Capture the cell that displays the provided text and extract its (x, y) central coordinate. 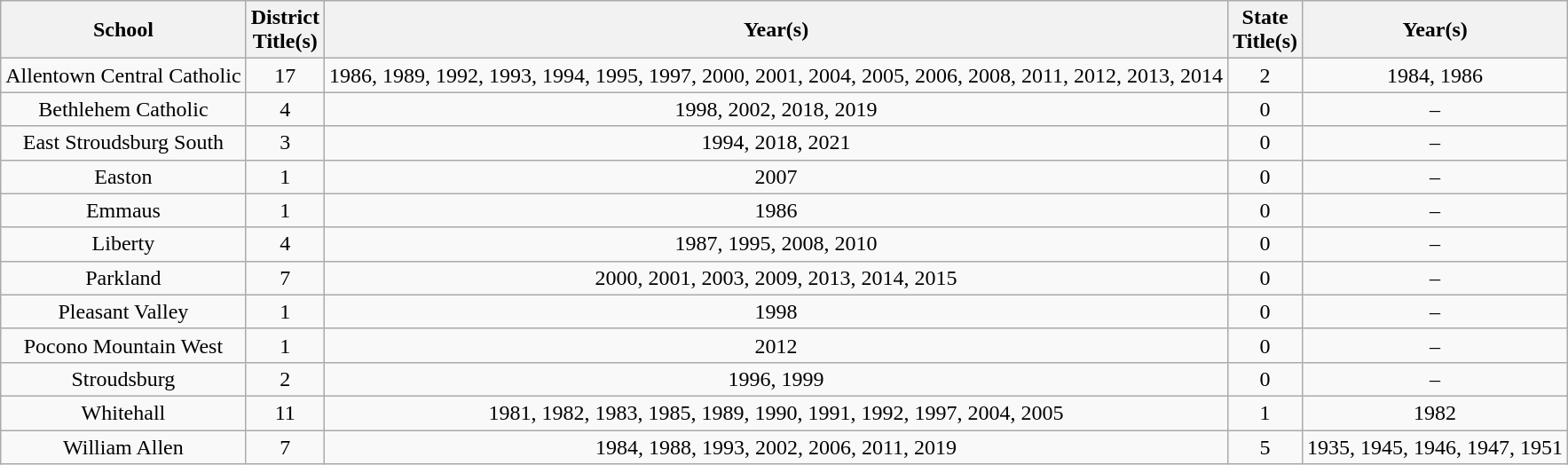
1998 (776, 311)
2012 (776, 345)
1998, 2002, 2018, 2019 (776, 109)
Easton (123, 177)
StateTitle(s) (1265, 30)
School (123, 30)
1994, 2018, 2021 (776, 143)
East Stroudsburg South (123, 143)
1996, 1999 (776, 379)
Pleasant Valley (123, 311)
Parkland (123, 278)
1981, 1982, 1983, 1985, 1989, 1990, 1991, 1992, 1997, 2004, 2005 (776, 413)
1986 (776, 210)
Pocono Mountain West (123, 345)
17 (285, 75)
1984, 1986 (1436, 75)
5 (1265, 446)
Stroudsburg (123, 379)
Emmaus (123, 210)
2000, 2001, 2003, 2009, 2013, 2014, 2015 (776, 278)
11 (285, 413)
1986, 1989, 1992, 1993, 1994, 1995, 1997, 2000, 2001, 2004, 2005, 2006, 2008, 2011, 2012, 2013, 2014 (776, 75)
Liberty (123, 244)
1987, 1995, 2008, 2010 (776, 244)
DistrictTitle(s) (285, 30)
1935, 1945, 1946, 1947, 1951 (1436, 446)
Allentown Central Catholic (123, 75)
1982 (1436, 413)
William Allen (123, 446)
Bethlehem Catholic (123, 109)
3 (285, 143)
1984, 1988, 1993, 2002, 2006, 2011, 2019 (776, 446)
2007 (776, 177)
Whitehall (123, 413)
